Scan for the cell matching the given text and deliver its (x, y) coordinate at center. 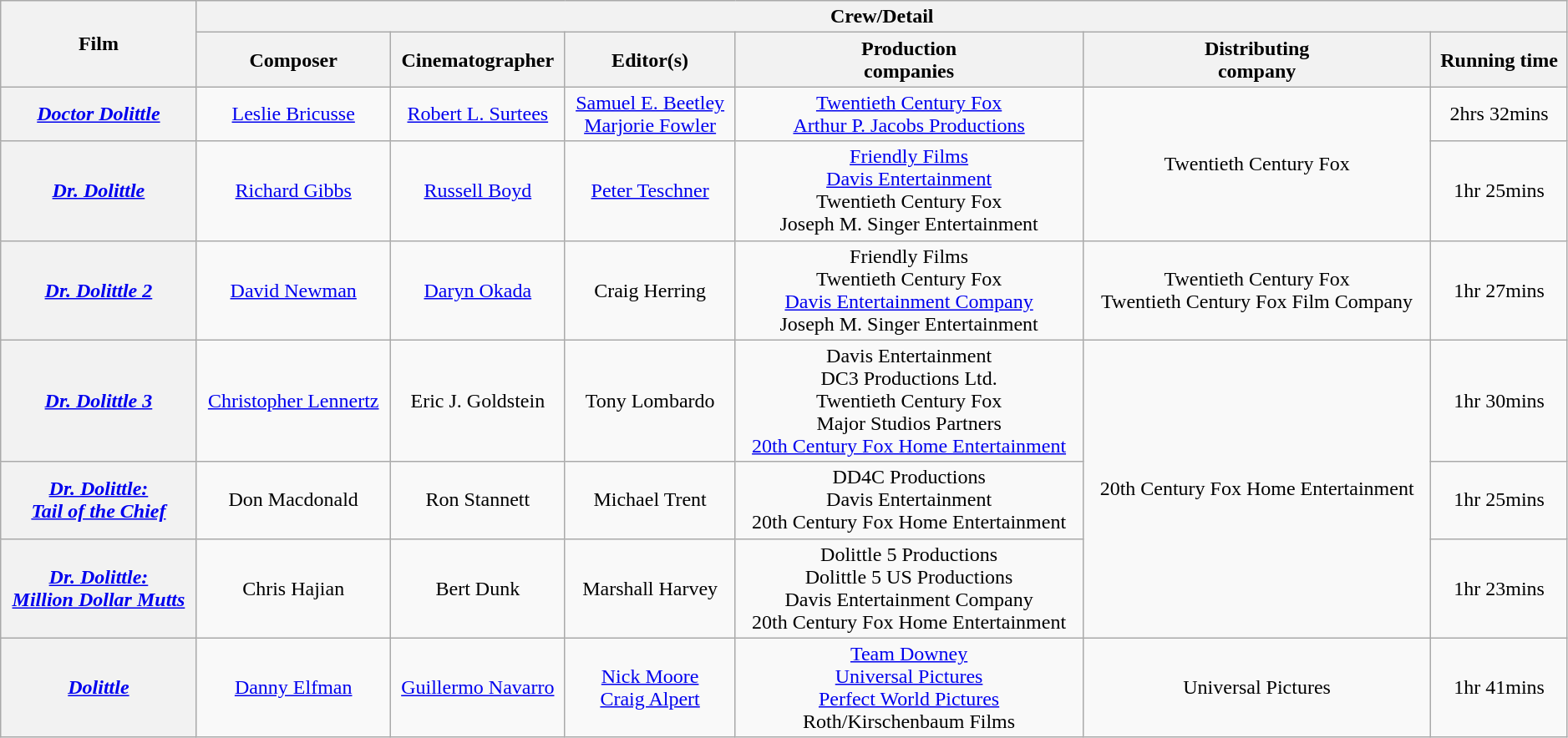
20th Century Fox Home Entertainment (1256, 489)
Craig Herring (650, 291)
Samuel E. Beetley Marjorie Fowler (650, 114)
Film (99, 43)
Friendly Films Davis Entertainment Twentieth Century Fox Joseph M. Singer Entertainment (909, 190)
Nick Moore Craig Alpert (650, 688)
Twentieth Century Fox (1256, 164)
Dr. Dolittle 3 (99, 401)
Danny Elfman (293, 688)
Dr. Dolittle 2 (99, 291)
Dr. Dolittle: Tail of the Chief (99, 500)
1hr 30mins (1499, 401)
Distributing company (1256, 60)
Twentieth Century Fox Arthur P. Jacobs Productions (909, 114)
1hr 23mins (1499, 588)
Dr. Dolittle: Million Dollar Mutts (99, 588)
Doctor Dolittle (99, 114)
1hr 41mins (1499, 688)
Ron Stannett (478, 500)
Marshall Harvey (650, 588)
Team Downey Universal Pictures Perfect World Pictures Roth/Kirschenbaum Films (909, 688)
Cinematographer (478, 60)
Peter Teschner (650, 190)
Robert L. Surtees (478, 114)
Friendly Films Twentieth Century Fox Davis Entertainment Company Joseph M. Singer Entertainment (909, 291)
Composer (293, 60)
Christopher Lennertz (293, 401)
Russell Boyd (478, 190)
Michael Trent (650, 500)
Dolittle 5 Productions Dolittle 5 US Productions Davis Entertainment Company 20th Century Fox Home Entertainment (909, 588)
Crew/Detail (882, 17)
Twentieth Century Fox Twentieth Century Fox Film Company (1256, 291)
2hrs 32mins (1499, 114)
Tony Lombardo (650, 401)
Editor(s) (650, 60)
Richard Gibbs (293, 190)
David Newman (293, 291)
Running time (1499, 60)
Production companies (909, 60)
Guillermo Navarro (478, 688)
Daryn Okada (478, 291)
Chris Hajian (293, 588)
1hr 27mins (1499, 291)
Dr. Dolittle (99, 190)
Don Macdonald (293, 500)
Dolittle (99, 688)
Eric J. Goldstein (478, 401)
Bert Dunk (478, 588)
Leslie Bricusse (293, 114)
Universal Pictures (1256, 688)
DD4C Productions Davis Entertainment 20th Century Fox Home Entertainment (909, 500)
Davis Entertainment DC3 Productions Ltd. Twentieth Century Fox Major Studios Partners 20th Century Fox Home Entertainment (909, 401)
